Detect which cell encompasses the target text, then output its [x, y] center coordinate. 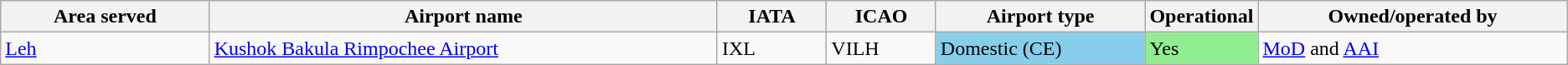
Kushok Bakula Rimpochee Airport [463, 48]
MoD and AAI [1412, 48]
Yes [1201, 48]
IATA [771, 17]
ICAO [881, 17]
Operational [1201, 17]
Airport name [463, 17]
Airport type [1040, 17]
Area served [106, 17]
Domestic (CE) [1040, 48]
Owned/operated by [1412, 17]
Leh [106, 48]
VILH [881, 48]
IXL [771, 48]
